Return [x, y] of the center of cell containing provided text 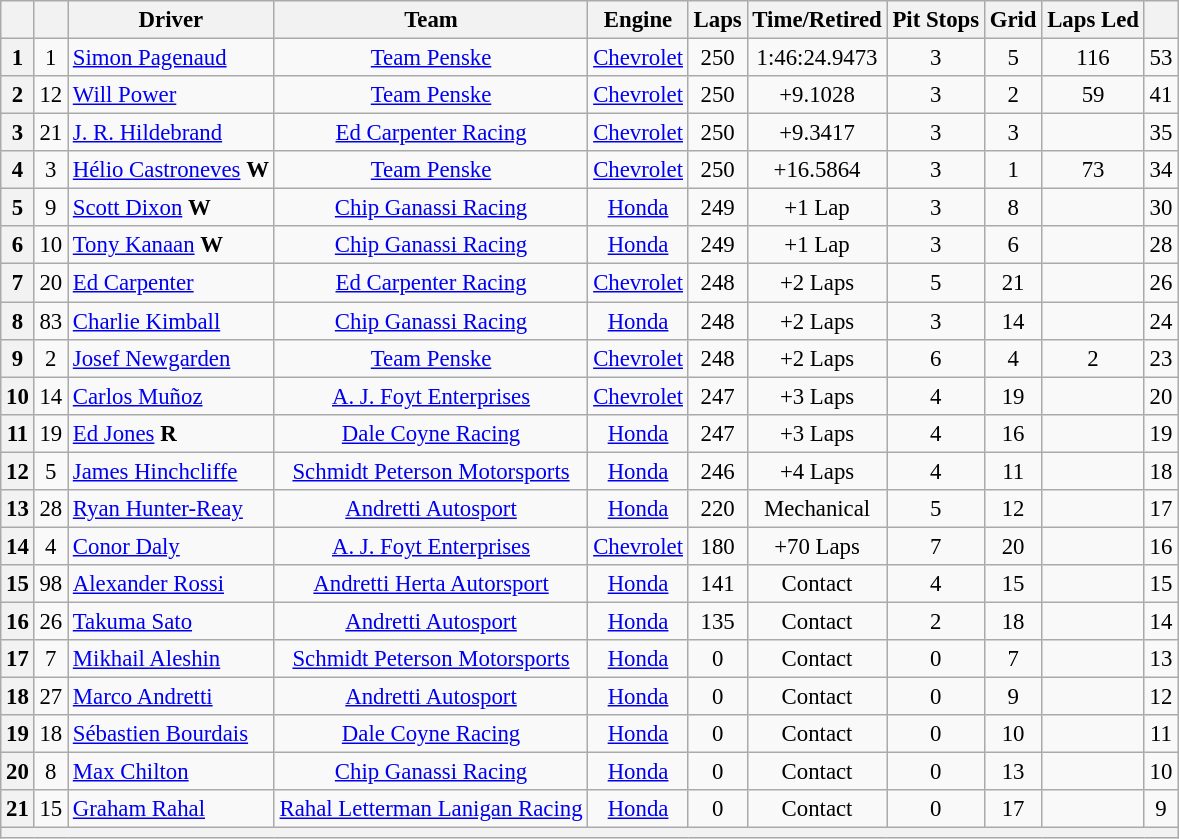
Conor Daly [172, 546]
220 [718, 509]
Ed Jones R [172, 433]
Graham Rahal [172, 809]
141 [718, 584]
34 [1160, 170]
Laps [718, 20]
Rahal Letterman Lanigan Racing [431, 809]
180 [718, 546]
1:46:24.9473 [817, 58]
+16.5864 [817, 170]
24 [1160, 321]
+4 Laps [817, 471]
Ryan Hunter-Reay [172, 509]
135 [718, 621]
Driver [172, 20]
73 [1093, 170]
Will Power [172, 95]
23 [1160, 358]
Charlie Kimball [172, 321]
Josef Newgarden [172, 358]
Scott Dixon W [172, 208]
246 [718, 471]
Andretti Herta Autorsport [431, 584]
+9.1028 [817, 95]
James Hinchcliffe [172, 471]
Max Chilton [172, 772]
Mikhail Aleshin [172, 659]
59 [1093, 95]
Marco Andretti [172, 697]
Pit Stops [936, 20]
Team [431, 20]
Ed Carpenter [172, 283]
Time/Retired [817, 20]
116 [1093, 58]
Mechanical [817, 509]
Takuma Sato [172, 621]
Tony Kanaan W [172, 245]
41 [1160, 95]
98 [50, 584]
Sébastien Bourdais [172, 734]
Alexander Rossi [172, 584]
83 [50, 321]
+9.3417 [817, 133]
30 [1160, 208]
Carlos Muñoz [172, 396]
Grid [1012, 20]
27 [50, 697]
+70 Laps [817, 546]
Hélio Castroneves W [172, 170]
J. R. Hildebrand [172, 133]
35 [1160, 133]
Laps Led [1093, 20]
Simon Pagenaud [172, 58]
Engine [638, 20]
53 [1160, 58]
